Capture the cell that displays the provided text and extract its (X, Y) central coordinate. 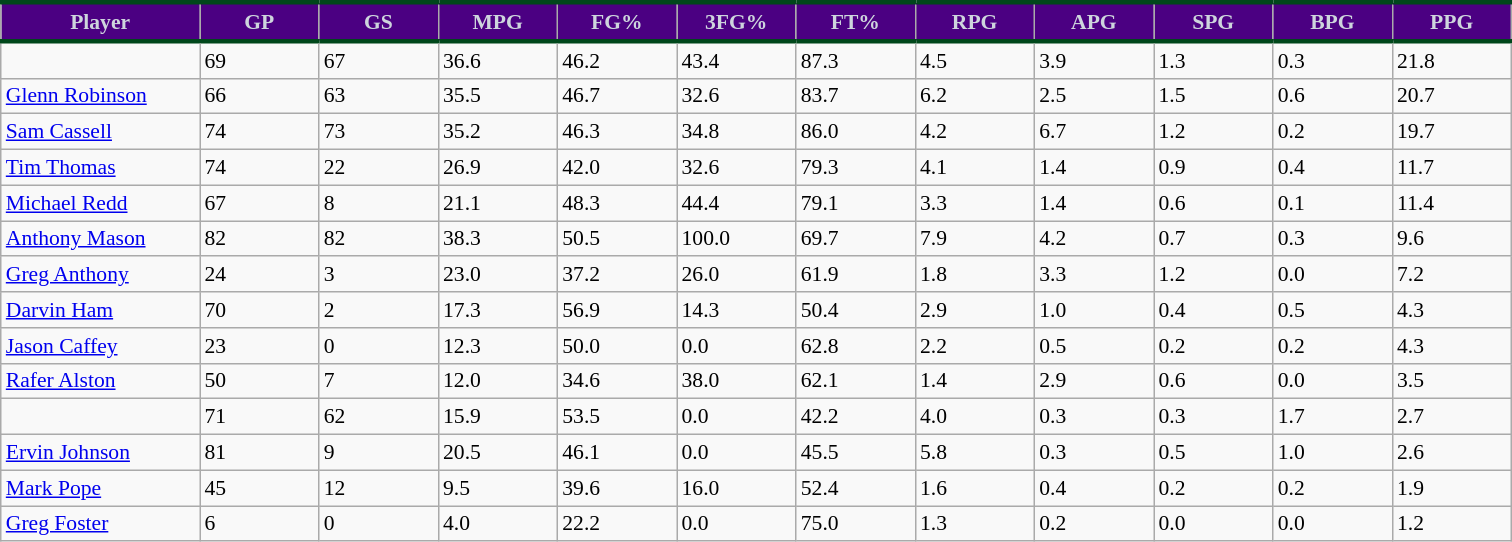
50 (260, 381)
MPG (498, 22)
61.9 (856, 275)
Ervin Johnson (100, 453)
0.1 (1332, 203)
1.8 (974, 275)
38.3 (498, 239)
RPG (974, 22)
Anthony Mason (100, 239)
70 (260, 310)
20.5 (498, 453)
79.1 (856, 203)
63 (378, 96)
39.6 (616, 488)
23 (260, 346)
2.2 (974, 346)
53.5 (616, 417)
7 (378, 381)
9.5 (498, 488)
Greg Anthony (100, 275)
22.2 (616, 524)
37.2 (616, 275)
FG% (616, 22)
1.6 (974, 488)
PPG (1452, 22)
1.9 (1452, 488)
15.9 (498, 417)
17.3 (498, 310)
42.0 (616, 168)
Darvin Ham (100, 310)
3.5 (1452, 381)
62 (378, 417)
9 (378, 453)
87.3 (856, 60)
2.7 (1452, 417)
16.0 (736, 488)
69.7 (856, 239)
24 (260, 275)
7.2 (1452, 275)
62.8 (856, 346)
3.9 (1094, 60)
6 (260, 524)
APG (1094, 22)
Rafer Alston (100, 381)
56.9 (616, 310)
50.5 (616, 239)
73 (378, 132)
Michael Redd (100, 203)
6.7 (1094, 132)
2 (378, 310)
86.0 (856, 132)
35.5 (498, 96)
50.0 (616, 346)
7.9 (974, 239)
23.0 (498, 275)
22 (378, 168)
100.0 (736, 239)
62.1 (856, 381)
0.7 (1214, 239)
43.4 (736, 60)
26.0 (736, 275)
20.7 (1452, 96)
35.2 (498, 132)
83.7 (856, 96)
1.5 (1214, 96)
34.6 (616, 381)
50.4 (856, 310)
44.4 (736, 203)
12.0 (498, 381)
Jason Caffey (100, 346)
Sam Cassell (100, 132)
1.7 (1332, 417)
8 (378, 203)
45 (260, 488)
GS (378, 22)
45.5 (856, 453)
Greg Foster (100, 524)
4.5 (974, 60)
4.1 (974, 168)
GP (260, 22)
69 (260, 60)
36.6 (498, 60)
3FG% (736, 22)
46.2 (616, 60)
14.3 (736, 310)
21.8 (1452, 60)
Tim Thomas (100, 168)
79.3 (856, 168)
46.1 (616, 453)
0.9 (1214, 168)
46.7 (616, 96)
52.4 (856, 488)
48.3 (616, 203)
Mark Pope (100, 488)
26.9 (498, 168)
SPG (1214, 22)
2.6 (1452, 453)
34.8 (736, 132)
81 (260, 453)
11.7 (1452, 168)
21.1 (498, 203)
Glenn Robinson (100, 96)
3 (378, 275)
19.7 (1452, 132)
12.3 (498, 346)
FT% (856, 22)
Player (100, 22)
2.5 (1094, 96)
75.0 (856, 524)
46.3 (616, 132)
42.2 (856, 417)
BPG (1332, 22)
12 (378, 488)
9.6 (1452, 239)
11.4 (1452, 203)
6.2 (974, 96)
5.8 (974, 453)
66 (260, 96)
38.0 (736, 381)
71 (260, 417)
